Find where the given text appears and provide that cell's center as (x, y) coordinate. 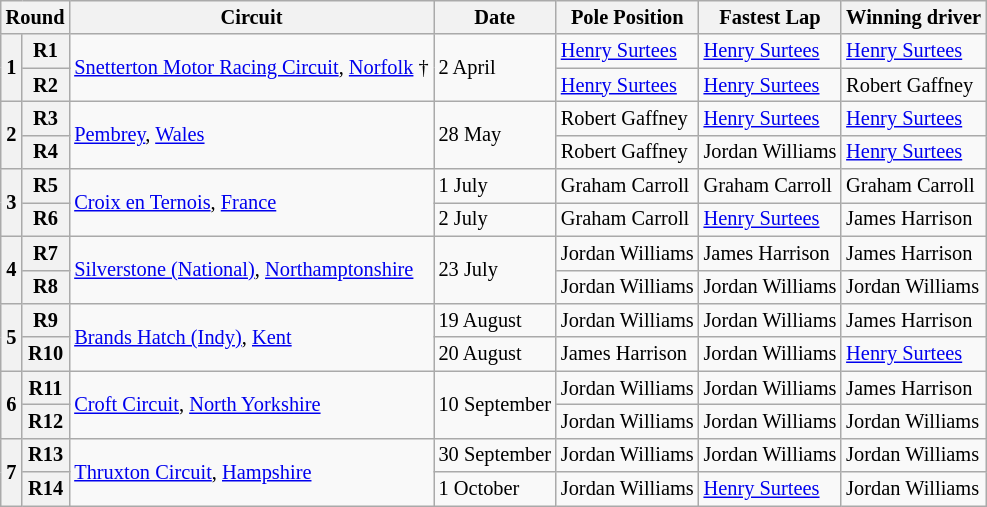
30 September (495, 455)
Pembrey, Wales (251, 134)
6 (12, 404)
23 July (495, 270)
Pole Position (628, 17)
R2 (46, 85)
R12 (46, 421)
10 September (495, 404)
Date (495, 17)
R1 (46, 51)
R13 (46, 455)
Fastest Lap (770, 17)
R14 (46, 489)
R3 (46, 118)
5 (12, 336)
20 August (495, 354)
2 July (495, 219)
Croft Circuit, North Yorkshire (251, 404)
R5 (46, 186)
Winning driver (914, 17)
7 (12, 472)
Croix en Ternois, France (251, 202)
R11 (46, 388)
R7 (46, 253)
1 July (495, 186)
Circuit (251, 17)
1 (12, 68)
28 May (495, 134)
R8 (46, 287)
4 (12, 270)
Snetterton Motor Racing Circuit, Norfolk † (251, 68)
Brands Hatch (Indy), Kent (251, 336)
Round (36, 17)
R6 (46, 219)
R9 (46, 320)
R10 (46, 354)
2 April (495, 68)
Silverstone (National), Northamptonshire (251, 270)
R4 (46, 152)
Thruxton Circuit, Hampshire (251, 472)
2 (12, 134)
1 October (495, 489)
3 (12, 202)
19 August (495, 320)
